Determine the [X, Y] coordinate at the center of the cell enclosing the given text.  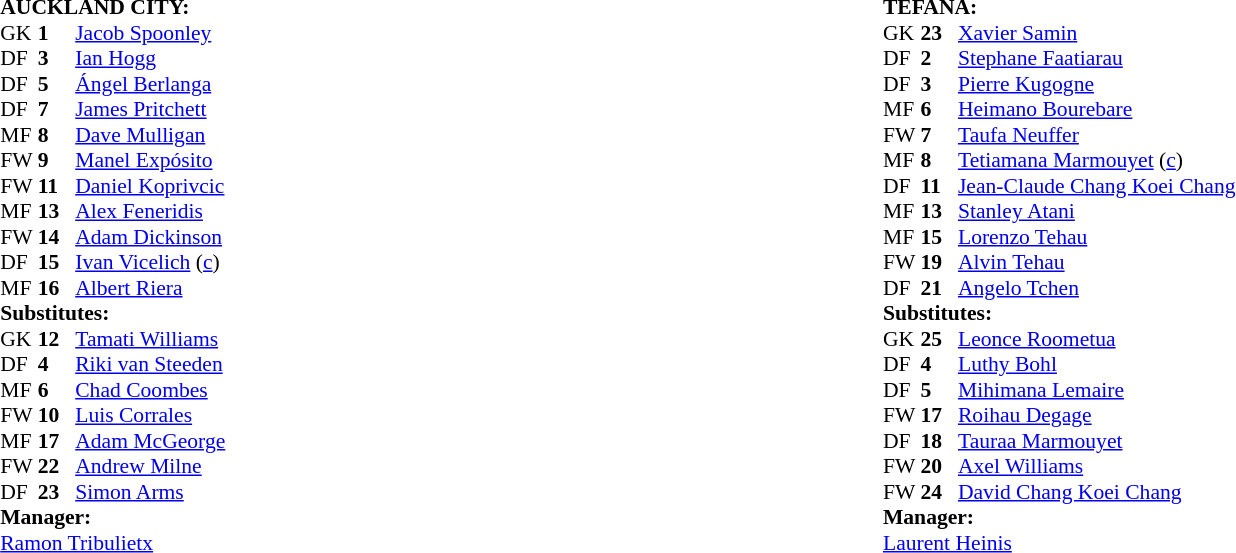
Manel Expósito [150, 161]
Chad Coombes [150, 390]
21 [939, 288]
Tauraa Marmouyet [1097, 441]
Angelo Tchen [1097, 288]
14 [57, 237]
Leonce Roometua [1097, 339]
Ivan Vicelich (c) [150, 263]
10 [57, 415]
Stanley Atani [1097, 211]
1 [57, 33]
Ángel Berlanga [150, 84]
Luthy Bohl [1097, 365]
20 [939, 467]
Stephane Faatiarau [1097, 59]
Riki van Steeden [150, 365]
Lorenzo Tehau [1097, 237]
David Chang Koei Chang [1097, 492]
9 [57, 161]
Axel Williams [1097, 467]
Jacob Spoonley [150, 33]
25 [939, 339]
Alex Feneridis [150, 211]
Adam McGeorge [150, 441]
Pierre Kugogne [1097, 84]
Dave Mulligan [150, 135]
Luis Corrales [150, 415]
Xavier Samin [1097, 33]
Adam Dickinson [150, 237]
Daniel Koprivcic [150, 186]
Albert Riera [150, 288]
18 [939, 441]
Mihimana Lemaire [1097, 390]
22 [57, 467]
Alvin Tehau [1097, 263]
Taufa Neuffer [1097, 135]
Simon Arms [150, 492]
Jean-Claude Chang Koei Chang [1097, 186]
Andrew Milne [150, 467]
16 [57, 288]
19 [939, 263]
Ian Hogg [150, 59]
Tetiamana Marmouyet (c) [1097, 161]
James Pritchett [150, 109]
Heimano Bourebare [1097, 109]
24 [939, 492]
2 [939, 59]
Tamati Williams [150, 339]
12 [57, 339]
Roihau Degage [1097, 415]
